Scan for the cell matching the given text and deliver its (X, Y) coordinate at center. 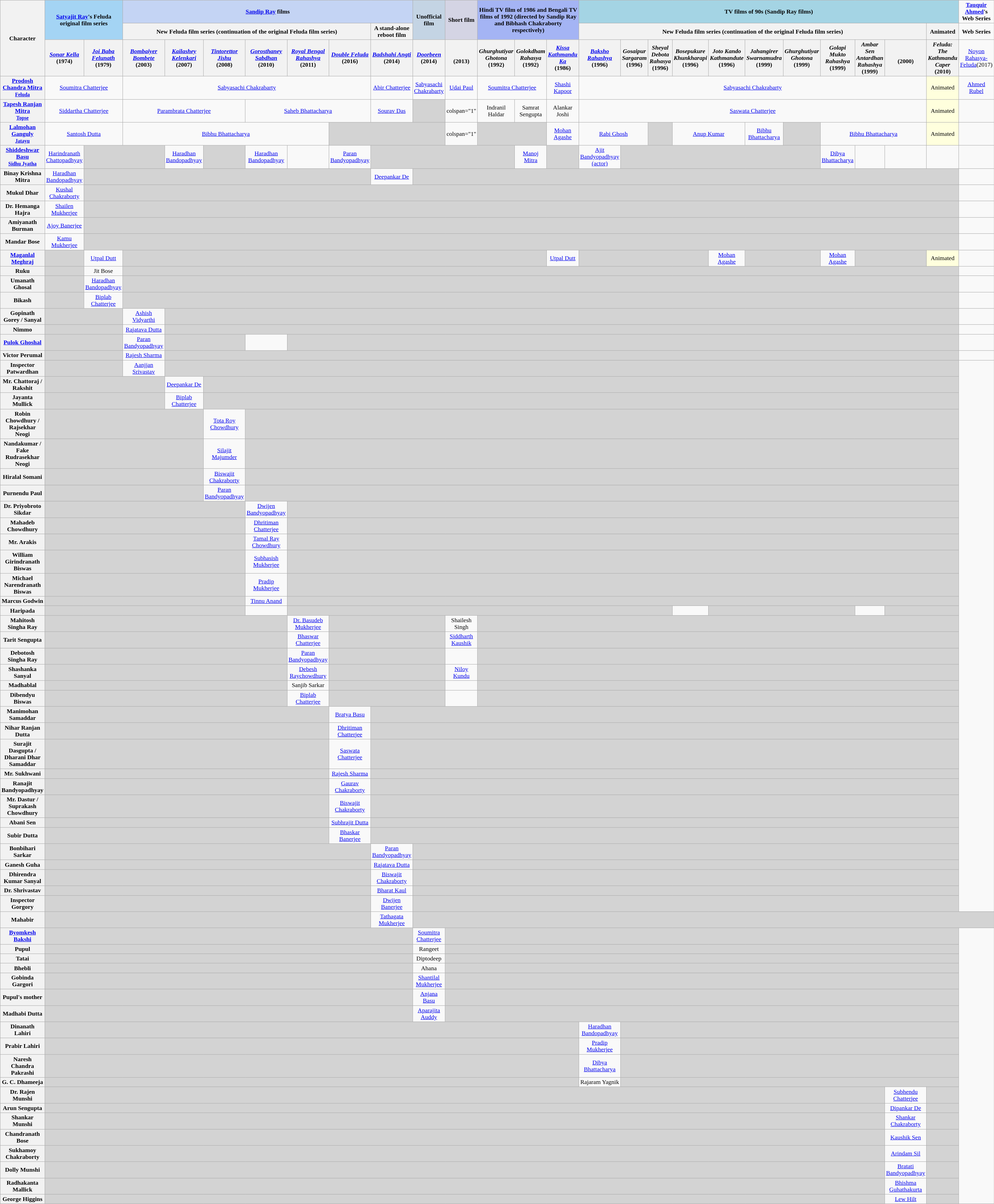
Dr. Hemanga Hajra (23, 209)
Mandar Bose (23, 242)
Abir Chatterjee (392, 88)
Sonar Kella (1974) (64, 58)
Mr. Chattoraj / Rakshit (23, 384)
Short film (461, 20)
Manimohan Samaddar (23, 715)
Sanjib Sarkar (308, 685)
Parambrata Chatterjee (184, 111)
Subhrajit Dutta (350, 823)
Anup Kumar (709, 134)
Ganesh Guha (23, 865)
Bombaiyer Bombete (2003) (144, 58)
Santosh Dutta (84, 134)
Joto Kando Kathmandute(1996) (727, 58)
Saheb Bhattacharya (308, 111)
TV films of 90s (Sandip Ray films) (769, 12)
Kamu Mukherjee (64, 242)
Golokdham Rahasya (1992) (531, 58)
Ruku (23, 271)
Tapesh Ranjan MitraTopse (23, 111)
Surajit Dasgupta / Dharani Dhar Samaddar (23, 754)
Web Series (976, 32)
Gosaipur Sargaram(1996) (634, 58)
Subhasish Mukherjee (266, 562)
Arindam Sil (906, 1154)
Silajit Majumder (224, 454)
Jahangirer Swarnamudra(1999) (764, 58)
Doorbeen (2014) (429, 58)
Bosepukure Khunkharapi(1996) (690, 58)
Chandranath Bose (23, 1137)
Nandakumar / Fake Rudrasekhar Neogi (23, 454)
G. C. Dhameeja (23, 1082)
Gaurav Chakraborty (350, 786)
Bhishma Guhathakurta (906, 1186)
Prodosh Chandra MitraFeluda (23, 88)
Anjana Basu (429, 997)
Michael Narendranath Biswas (23, 585)
Manoj Mitra (531, 157)
Samrat Sengupta (531, 111)
Radhakanta Mallick (23, 1186)
Haripada (23, 611)
Kaushik Sen (906, 1137)
Amiyanath Burman (23, 226)
Tota Roy Chowdhury (224, 424)
Naresh Chandra Pakrashi (23, 1066)
Siddharth Kaushik (461, 640)
Inspector Gorgory (23, 904)
Joi Baba Felunath (1979) (103, 58)
Udai Paul (461, 88)
William Girindranath Biswas (23, 562)
Dwijen Bandyopadhyay (266, 509)
Shashi Kapoor (563, 88)
Bratya Basu (350, 715)
Gorosthaney Sabdhan (2010) (266, 58)
Nihar Ranjan Dutta (23, 731)
Rajaram Yagnik (600, 1082)
Bharat Kaul (392, 891)
Ahmed Rubel (976, 88)
Diptodeep (429, 958)
Feluda: The Kathmandu Caper(2010) (943, 58)
Tauquir Ahmed's Web Series (976, 12)
Dibendyu Biswas (23, 698)
Jayanta Mullick (23, 401)
(2000) (906, 58)
Mr. Sukhwani (23, 774)
Shiddeshwar BasuSidhu Jyatha (23, 157)
Mr. Dastur / Suprakash Chowdhury (23, 806)
Bikash (23, 300)
Mahabir (23, 920)
Mukul Dhar (23, 193)
Character (23, 38)
Double Feluda (2016) (350, 58)
Purnendu Paul (23, 493)
Maganlal Meghraj (23, 258)
Bhaswar Chatterjee (308, 640)
Shailesh Singh (461, 623)
Nimmo (23, 330)
Baksho Rahashya(1996) (600, 58)
Shashanka Sanyal (23, 673)
Hiralal Somani (23, 477)
Kissa Kathmandu Ka(1986) (563, 58)
George Higgins (23, 1199)
Umanath Ghosal (23, 284)
Bhaskar Banerjee (350, 835)
Shankar Munshi (23, 1121)
Madhabi Dutta (23, 1013)
Dipankar De (906, 1108)
Lew Hilt (906, 1199)
Gopinath Gorey / Sanyal (23, 317)
Rabi Ghosh (613, 134)
Mahadeb Chowdhury (23, 526)
Ranajit Bandyopadhyay (23, 786)
Niloy Kundu (461, 673)
Tintorettor Jishu (2008) (224, 58)
Madhablal (23, 685)
Shailen Mukherjee (64, 209)
Robin Chowdhury / Rajsekhar Neogi (23, 424)
Sheyal Debota Rahasya(1996) (660, 58)
Tinnu Anand (266, 601)
Bonbihari Sarkar (23, 852)
Aparajita Auddy (429, 1013)
Sandip Ray films (268, 12)
Harindranath Chattopadhyay (64, 157)
Dr. Rajen Munshi (23, 1095)
Tamal Ray Chowdhury (266, 542)
Tarit Sengupta (23, 640)
Byomkesh Bakshi (23, 936)
Alankar Joshi (563, 111)
Dinanath Lahiri (23, 1030)
Ashish Vidyarthi (144, 317)
Shantilal Mukherjee (429, 981)
Shankar Chakraborty (906, 1121)
Badshahi Angti (2014) (392, 58)
Bratati Bandyopadhyay (906, 1170)
(2013) (461, 58)
Ghurghutiyar Ghotona(1999) (802, 58)
Dolly Munshi (23, 1170)
Hindi TV film of 1986 and Bengali TV films of 1992 (directed by Sandip Ray and Bibhash Chakraborty respectively) (528, 20)
Subhendu Chatterjee (906, 1095)
Dr. Priyobroto Sikdar (23, 509)
Inspector Patwardhan (23, 368)
Sukhamoy Chakraborty (23, 1154)
Aanjjan Srivastav (144, 368)
Binay Krishna Mitra (23, 176)
Mahitosh Singha Ray (23, 623)
Ajoy Banerjee (64, 226)
Indranil Haldar (496, 111)
Jit Bose (103, 271)
Victor Perumal (23, 355)
Ambar Sen Antardhan Rahashya(1999) (870, 58)
Lalmohan GangulyJatayu (23, 134)
Kailashey Kelenkari (2007) (184, 58)
Dwijen Banerjee (392, 904)
Siddartha Chatterjee (84, 111)
Sourav Das (392, 111)
Debesh Raychowdhury (308, 673)
Pupul's mother (23, 997)
Rangeet (429, 949)
Royal Bengal Rahashya (2011) (308, 58)
Prabir Lahiri (23, 1046)
Satyajit Ray's Feluda original film series (84, 20)
Noyon Rahasya-Feluda(2017) (976, 58)
Dr. Shrivastav (23, 891)
Dr. Basudeb Mukherjee (308, 623)
Abani Sen (23, 823)
Tathagata Mukherjee (392, 920)
Dhirendra Kumar Sanyal (23, 878)
Golapi Mukto Rahashya(1999) (838, 58)
Bhebli (23, 968)
Mr. Arakis (23, 542)
Unofficial film (429, 20)
A stand-alone reboot film (392, 32)
Ahana (429, 968)
Ghurghutiyar Ghotona (1992) (496, 58)
Arun Sengupta (23, 1108)
Pupul (23, 949)
Tatai (23, 958)
Marcus Godwin (23, 601)
Kushal Chakraborty (64, 193)
Debotosh Singha Ray (23, 656)
Ajit Bandyopadhyay (actor) (600, 157)
Subir Dutta (23, 835)
Gobinda Gargori (23, 981)
Pulok Ghoshal (23, 342)
